Extract the [x, y] coordinate from the center of the cell holding the provided text.  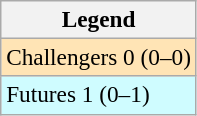
Legend [99, 19]
Futures 1 (0–1) [99, 95]
Challengers 0 (0–0) [99, 57]
